Extract the [X, Y] coordinate from the center of the cell holding the provided text.  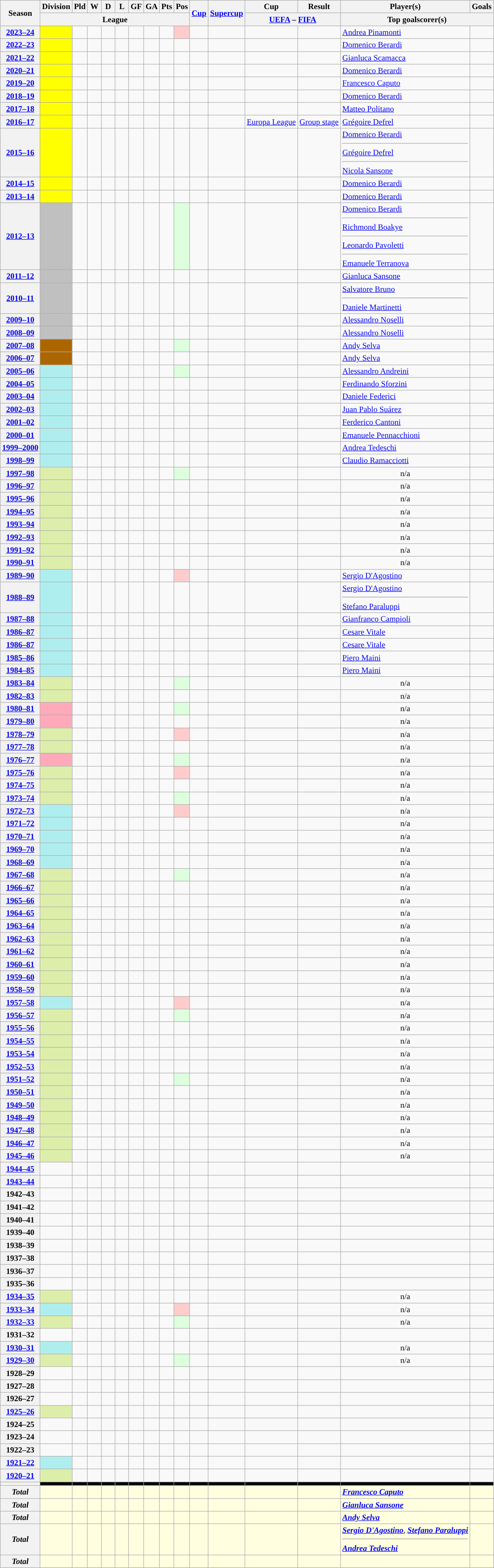
1940–41 [20, 1220]
2003–04 [20, 397]
1945–46 [20, 1156]
1995–96 [20, 499]
1921–22 [20, 1463]
1978–79 [20, 734]
1934–35 [20, 1296]
Division [56, 7]
Pos [182, 7]
1955–56 [20, 1028]
1953–54 [20, 1054]
1972–73 [20, 811]
1992–93 [20, 537]
1961–62 [20, 952]
2007–08 [20, 345]
1964–65 [20, 913]
Matteo Politano [405, 109]
1948–49 [20, 1118]
Ferdinando Sforzini [405, 384]
1928–29 [20, 1373]
Season [20, 13]
1957–58 [20, 1003]
1970–71 [20, 836]
Sergio D'Agostino [405, 575]
2017–18 [20, 109]
2020–21 [20, 71]
Emanuele Pennacchioni [405, 435]
1950–51 [20, 1092]
GA [152, 7]
1968–69 [20, 862]
1966–67 [20, 887]
1949–50 [20, 1105]
1971–72 [20, 824]
Group stage [319, 122]
Domenico Berardi Grégoire Defrel Nicola Sansone [405, 152]
2019–20 [20, 83]
1923–24 [20, 1437]
1941–42 [20, 1207]
2006–07 [20, 358]
2011–12 [20, 276]
Pld [80, 7]
1920–21 [20, 1475]
1925–26 [20, 1412]
1929–30 [20, 1361]
2015–16 [20, 152]
Sergio D'Agostino, Stefano Paraluppi Andrea Tedeschi [405, 1539]
1980–81 [20, 709]
2001–02 [20, 422]
Salvatore Bruno Daniele Martinetti [405, 298]
Ferderico Cantoni [405, 422]
Gianluca Scamacca [405, 58]
Supercup [227, 13]
1999–2000 [20, 448]
1965–66 [20, 900]
Daniele Federici [405, 397]
1935–36 [20, 1284]
Juan Pablo Suárez [405, 409]
1962–63 [20, 939]
1956–57 [20, 1015]
1963–64 [20, 926]
Top goalscorer(s) [417, 19]
2005–06 [20, 371]
1976–77 [20, 760]
1944–45 [20, 1169]
GF [136, 7]
Alessandro Andreini [405, 371]
1946–47 [20, 1143]
UEFA – FIFA [293, 19]
2021–22 [20, 58]
2018–19 [20, 96]
1924–25 [20, 1424]
1988–89 [20, 597]
1926–27 [20, 1399]
D [108, 7]
1993–94 [20, 524]
1947–48 [20, 1131]
Claudio Ramacciotti [405, 460]
1987–88 [20, 619]
1927–28 [20, 1386]
1997–98 [20, 473]
1979–80 [20, 722]
2000–01 [20, 435]
Gianfranco Campioli [405, 619]
2013–14 [20, 196]
1975–76 [20, 773]
1974–75 [20, 785]
2004–05 [20, 384]
1951–52 [20, 1079]
Goals [482, 7]
1942–43 [20, 1194]
2022–23 [20, 45]
Europa League [271, 122]
1996–97 [20, 486]
League [115, 19]
Domenico BerardiRichmond BoakyeLeonardo PavolettiEmanuele Terranova [405, 236]
1932–33 [20, 1322]
1931–32 [20, 1335]
1938–39 [20, 1245]
1991–92 [20, 550]
2009–10 [20, 320]
1985–86 [20, 657]
1939–40 [20, 1233]
1922–23 [20, 1450]
1943–44 [20, 1182]
1983–84 [20, 683]
1954–55 [20, 1041]
1930–31 [20, 1348]
1969–70 [20, 849]
Andrea Tedeschi [405, 448]
1952–53 [20, 1066]
1960–61 [20, 964]
Result [319, 7]
2010–11 [20, 298]
1933–34 [20, 1309]
1990–91 [20, 563]
1958–59 [20, 990]
1959–60 [20, 977]
1984–85 [20, 670]
Pts [166, 7]
Player(s) [405, 7]
2014–15 [20, 183]
2008–09 [20, 333]
1982–83 [20, 696]
1989–90 [20, 575]
1998–99 [20, 460]
2023–24 [20, 32]
1977–78 [20, 747]
Andrea Pinamonti [405, 32]
Grégoire Defrel [405, 122]
W [95, 7]
2012–13 [20, 236]
L [122, 7]
2016–17 [20, 122]
1937–38 [20, 1258]
1936–37 [20, 1271]
2002–03 [20, 409]
Sergio D'Agostino Stefano Paraluppi [405, 597]
1973–74 [20, 798]
1994–95 [20, 512]
1967–68 [20, 875]
